Provide the [x, y] coordinate of the cell's center where the given text is located.  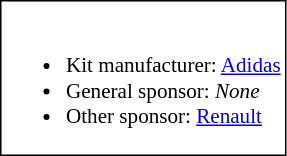
Kit manufacturer: AdidasGeneral sponsor: NoneOther sponsor: Renault [143, 78]
